Provide the (x, y) coordinate of the cell's center where the given text is located.  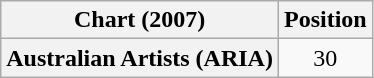
Chart (2007) (140, 20)
Australian Artists (ARIA) (140, 58)
30 (325, 58)
Position (325, 20)
